Return the [X, Y] coordinate for the center point of the cell that contains the specified text.  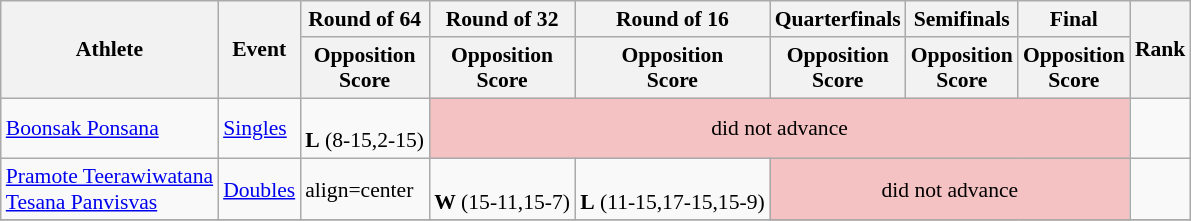
Semifinals [962, 19]
Rank [1160, 50]
Doubles [259, 190]
Boonsak Ponsana [110, 128]
Round of 32 [502, 19]
Singles [259, 128]
Round of 64 [364, 19]
W (15-11,15-7) [502, 190]
Event [259, 50]
Athlete [110, 50]
Final [1074, 19]
align=center [364, 190]
Pramote TeerawiwatanaTesana Panvisvas [110, 190]
L (8-15,2-15) [364, 128]
Round of 16 [672, 19]
L (11-15,17-15,15-9) [672, 190]
Quarterfinals [838, 19]
